Pinpoint the cell where the given text exists, returning its (X, Y) midpoint coordinate. 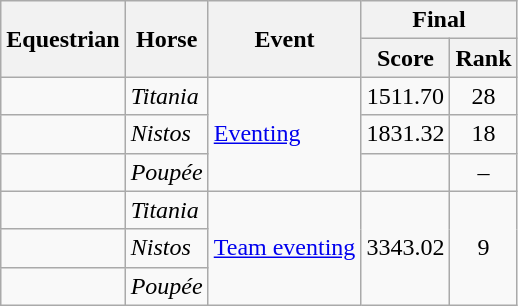
1831.32 (406, 134)
Team eventing (284, 248)
Horse (166, 39)
9 (484, 248)
Event (284, 39)
Eventing (284, 134)
Rank (484, 58)
28 (484, 96)
1511.70 (406, 96)
– (484, 172)
Score (406, 58)
Equestrian (63, 39)
3343.02 (406, 248)
18 (484, 134)
Final (439, 20)
